Output the (x, y) coordinate of the center of the cell containing the given text.  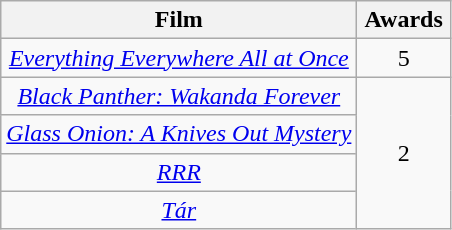
Black Panther: Wakanda Forever (179, 96)
Tár (179, 210)
Awards (404, 20)
Glass Onion: A Knives Out Mystery (179, 134)
RRR (179, 172)
2 (404, 153)
Everything Everywhere All at Once (179, 58)
Film (179, 20)
5 (404, 58)
